Return the [X, Y] coordinate for the center point of the cell that contains the specified text.  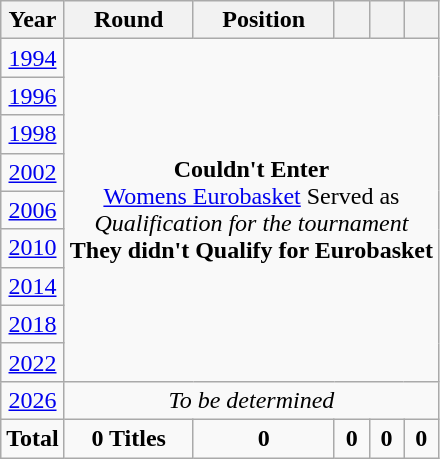
To be determined [251, 400]
Year [33, 20]
2006 [33, 210]
1998 [33, 134]
1994 [33, 58]
2002 [33, 172]
1996 [33, 96]
2018 [33, 324]
Position [264, 20]
2010 [33, 248]
2022 [33, 362]
Couldn't Enter Womens Eurobasket Served as Qualification for the tournament They didn't Qualify for Eurobasket [251, 210]
2014 [33, 286]
2026 [33, 400]
Round [128, 20]
Total [33, 438]
0 Titles [128, 438]
